Return the (X, Y) coordinate for the center point of the cell that contains the specified text.  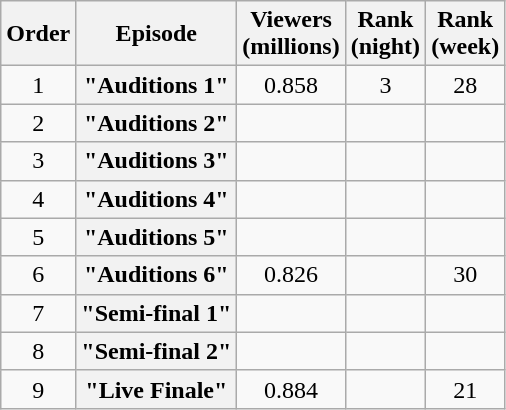
9 (38, 389)
1 (38, 85)
5 (38, 237)
"Semi-final 1" (156, 313)
0.858 (291, 85)
0.826 (291, 275)
Rank(night) (385, 34)
"Semi-final 2" (156, 351)
"Auditions 1" (156, 85)
21 (466, 389)
28 (466, 85)
"Auditions 2" (156, 123)
"Auditions 5" (156, 237)
30 (466, 275)
0.884 (291, 389)
Episode (156, 34)
7 (38, 313)
Viewers(millions) (291, 34)
Order (38, 34)
6 (38, 275)
2 (38, 123)
4 (38, 199)
"Auditions 6" (156, 275)
"Auditions 4" (156, 199)
"Auditions 3" (156, 161)
"Live Finale" (156, 389)
Rank(week) (466, 34)
8 (38, 351)
